Determine the (x, y) coordinate at the center of the cell enclosing the given text.  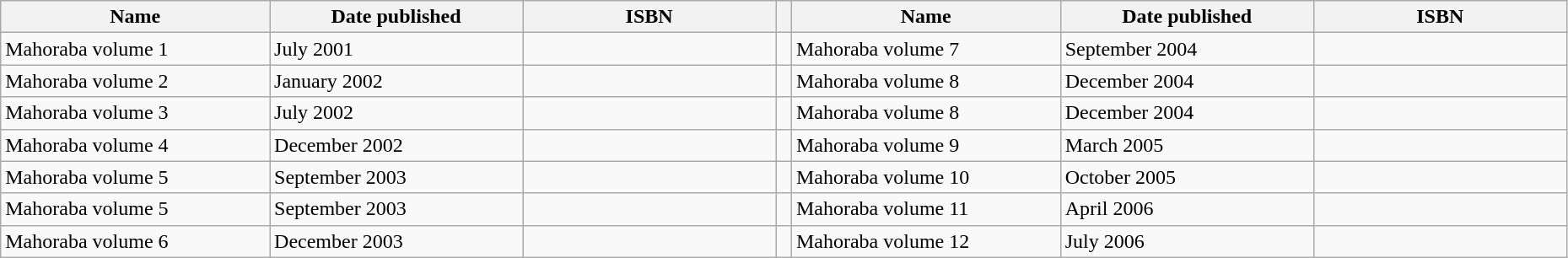
Mahoraba volume 6 (135, 241)
July 2001 (396, 49)
Mahoraba volume 12 (926, 241)
July 2002 (396, 113)
December 2002 (396, 145)
Mahoraba volume 7 (926, 49)
Mahoraba volume 9 (926, 145)
Mahoraba volume 4 (135, 145)
October 2005 (1187, 177)
January 2002 (396, 81)
Mahoraba volume 3 (135, 113)
Mahoraba volume 2 (135, 81)
Mahoraba volume 1 (135, 49)
Mahoraba volume 11 (926, 209)
Mahoraba volume 10 (926, 177)
March 2005 (1187, 145)
April 2006 (1187, 209)
September 2004 (1187, 49)
July 2006 (1187, 241)
December 2003 (396, 241)
